Locate the cell with the specified text and output its [X, Y] center coordinate. 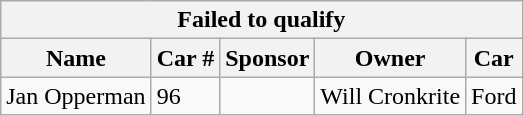
Will Cronkrite [390, 96]
Name [76, 58]
Sponsor [268, 58]
Failed to qualify [262, 20]
Ford [494, 96]
Car [494, 58]
96 [186, 96]
Car # [186, 58]
Owner [390, 58]
Jan Opperman [76, 96]
